Detect which cell encompasses the target text, then output its (X, Y) center coordinate. 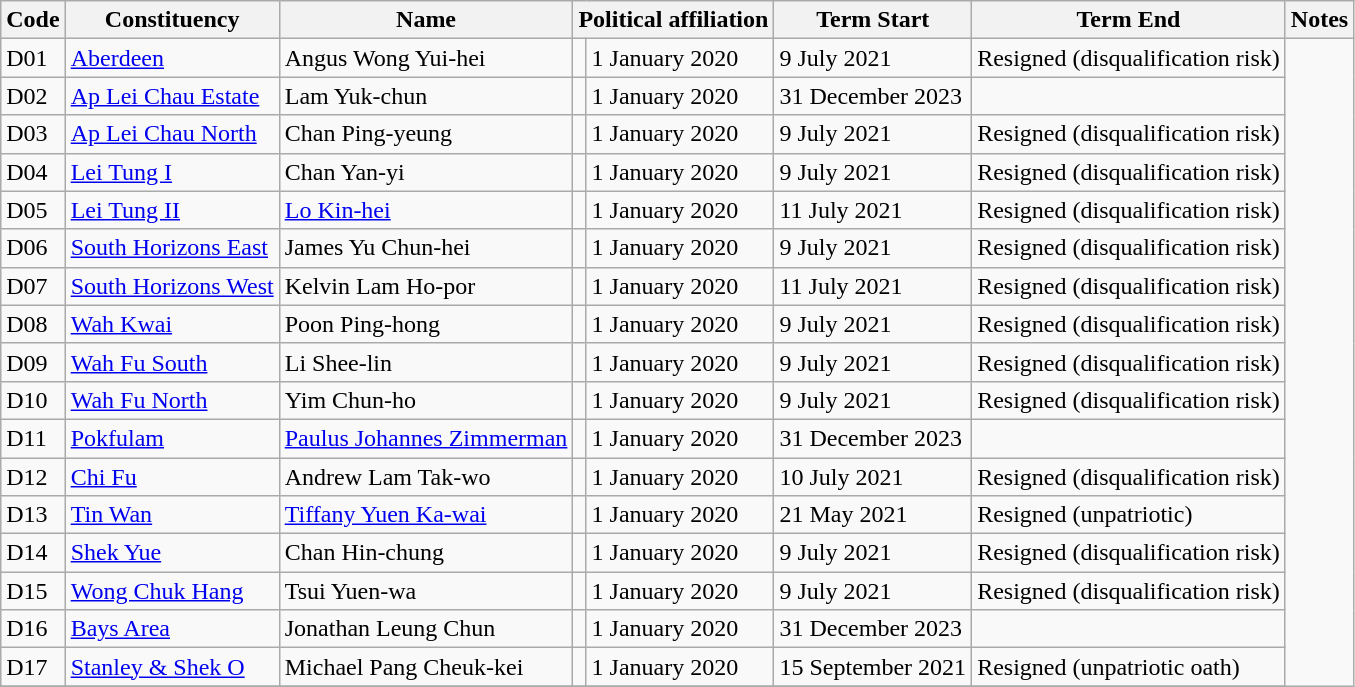
D02 (33, 96)
Name (426, 20)
James Yu Chun-hei (426, 248)
Resigned (unpatriotic) (1129, 515)
South Horizons East (172, 248)
Constituency (172, 20)
Political affiliation (674, 20)
D07 (33, 286)
D03 (33, 134)
Wah Fu South (172, 362)
Tsui Yuen-wa (426, 591)
Angus Wong Yui-hei (426, 58)
Kelvin Lam Ho-por (426, 286)
D08 (33, 324)
South Horizons West (172, 286)
Tiffany Yuen Ka-wai (426, 515)
Wah Fu North (172, 400)
Aberdeen (172, 58)
Shek Yue (172, 553)
15 September 2021 (873, 667)
D01 (33, 58)
Lo Kin-hei (426, 210)
Notes (1319, 20)
D11 (33, 438)
21 May 2021 (873, 515)
Lei Tung I (172, 172)
Resigned (unpatriotic oath) (1129, 667)
Lei Tung II (172, 210)
D04 (33, 172)
Li Shee-lin (426, 362)
Wah Kwai (172, 324)
Term Start (873, 20)
Chan Yan-yi (426, 172)
Chi Fu (172, 477)
D10 (33, 400)
Lam Yuk-chun (426, 96)
D15 (33, 591)
D05 (33, 210)
Chan Hin-chung (426, 553)
Yim Chun-ho (426, 400)
Ap Lei Chau North (172, 134)
10 July 2021 (873, 477)
Poon Ping-hong (426, 324)
Andrew Lam Tak-wo (426, 477)
Ap Lei Chau Estate (172, 96)
Pokfulam (172, 438)
Code (33, 20)
Tin Wan (172, 515)
Term End (1129, 20)
D17 (33, 667)
D14 (33, 553)
D13 (33, 515)
D09 (33, 362)
Chan Ping-yeung (426, 134)
Paulus Johannes Zimmerman (426, 438)
D12 (33, 477)
D06 (33, 248)
Bays Area (172, 629)
D16 (33, 629)
Stanley & Shek O (172, 667)
Michael Pang Cheuk-kei (426, 667)
Jonathan Leung Chun (426, 629)
Wong Chuk Hang (172, 591)
